Extract the (X, Y) coordinate from the center of the cell holding the provided text.  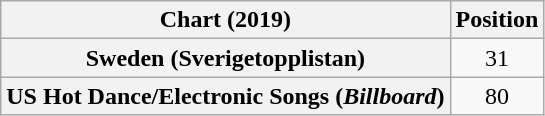
US Hot Dance/Electronic Songs (Billboard) (226, 96)
80 (497, 96)
31 (497, 58)
Position (497, 20)
Sweden (Sverigetopplistan) (226, 58)
Chart (2019) (226, 20)
